Output the [X, Y] coordinate of the center of the cell containing the given text.  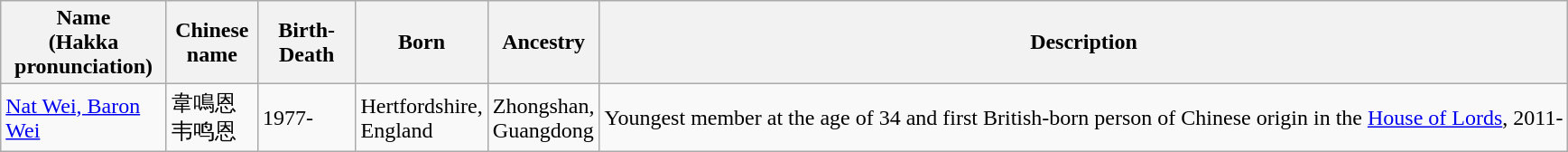
Ancestry [543, 43]
Birth-Death [307, 43]
韋鳴恩韦鸣恩 [211, 118]
Zhongshan, Guangdong [543, 118]
Chinese name [211, 43]
Name(Hakka pronunciation) [84, 43]
Nat Wei, Baron Wei [84, 118]
Born [422, 43]
Description [1083, 43]
Youngest member at the age of 34 and first British-born person of Chinese origin in the House of Lords, 2011- [1083, 118]
Hertfordshire, England [422, 118]
1977- [307, 118]
